Scan for the cell matching the given text and deliver its [x, y] coordinate at center. 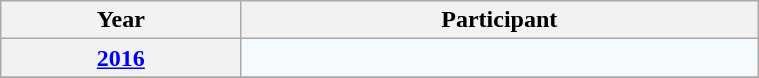
Participant [500, 20]
Year [121, 20]
2016 [121, 58]
